Pinpoint the cell where the given text exists, returning its [X, Y] midpoint coordinate. 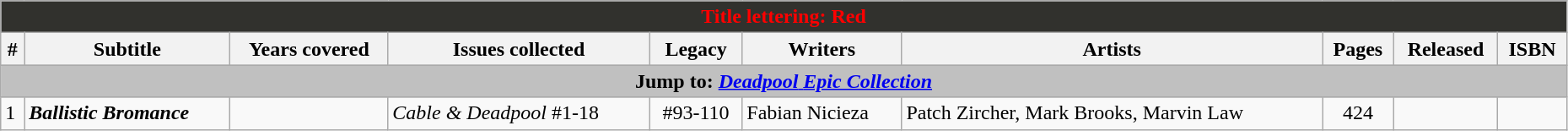
Pages [1358, 49]
# [13, 49]
Writers [822, 49]
Artists [1112, 49]
Jump to: Deadpool Epic Collection [784, 81]
Released [1446, 49]
ISBN [1533, 49]
#93-110 [695, 113]
Title lettering: Red [784, 17]
Fabian Nicieza [822, 113]
Years covered [309, 49]
424 [1358, 113]
Legacy [695, 49]
Ballistic Bromance [127, 113]
Cable & Deadpool #1-18 [520, 113]
Subtitle [127, 49]
1 [13, 113]
Patch Zircher, Mark Brooks, Marvin Law [1112, 113]
Issues collected [520, 49]
